Identify which cell holds the provided text, then report its [X, Y] central coordinate. 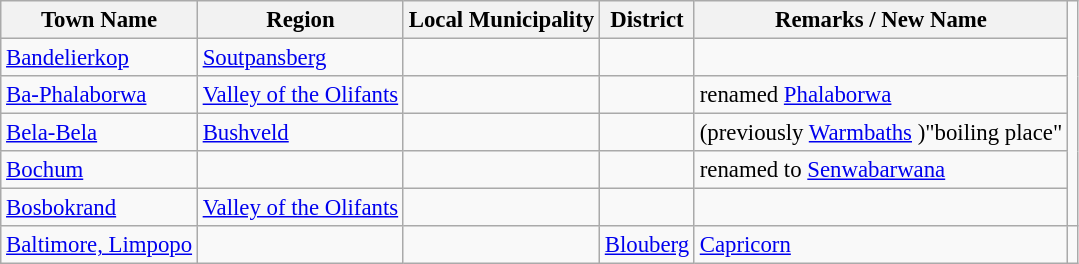
Remarks / New Name [880, 20]
Bushveld [300, 133]
Soutpansberg [300, 58]
District [646, 20]
Bosbokrand [100, 208]
Bandelierkop [100, 58]
Baltimore, Limpopo [100, 245]
Town Name [100, 20]
Bela-Bela [100, 133]
renamed Phalaborwa [880, 95]
Local Municipality [501, 20]
Bochum [100, 170]
Blouberg [646, 245]
Region [300, 20]
Ba-Phalaborwa [100, 95]
Capricorn [880, 245]
renamed to Senwabarwana [880, 170]
(previously Warmbaths )"boiling place" [880, 133]
